Scan for the cell matching the given text and deliver its [x, y] coordinate at center. 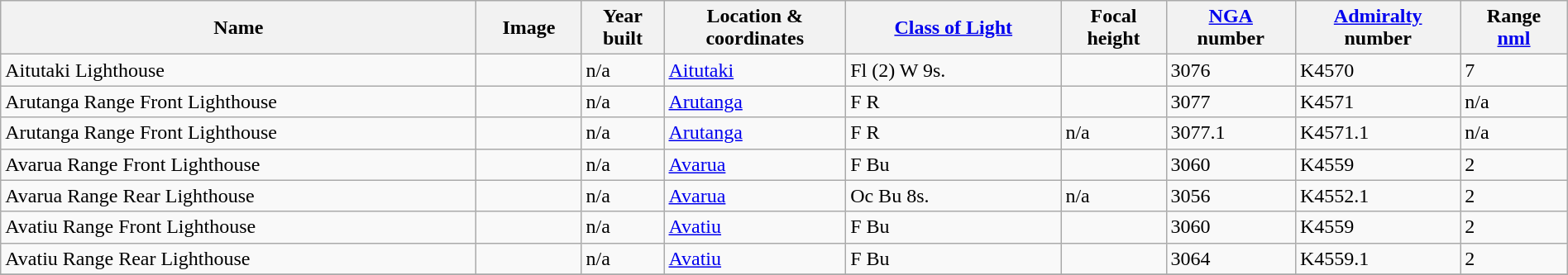
Admiraltynumber [1378, 28]
K4570 [1378, 70]
Focalheight [1113, 28]
K4571 [1378, 102]
3077.1 [1231, 133]
3056 [1231, 196]
Name [238, 28]
K4559.1 [1378, 258]
Avatiu Range Rear Lighthouse [238, 258]
Avarua Range Front Lighthouse [238, 164]
3077 [1231, 102]
Oc Bu 8s. [954, 196]
Aitutaki [755, 70]
Class of Light [954, 28]
K4552.1 [1378, 196]
Image [529, 28]
Avarua Range Rear Lighthouse [238, 196]
K4571.1 [1378, 133]
Rangenml [1513, 28]
Location & coordinates [755, 28]
NGAnumber [1231, 28]
3076 [1231, 70]
7 [1513, 70]
Aitutaki Lighthouse [238, 70]
Avatiu Range Front Lighthouse [238, 227]
Yearbuilt [623, 28]
Fl (2) W 9s. [954, 70]
3064 [1231, 258]
